Scan for the cell matching the given text and deliver its [X, Y] coordinate at center. 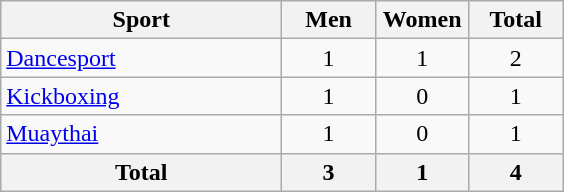
3 [329, 172]
Dancesport [142, 58]
4 [516, 172]
Sport [142, 20]
2 [516, 58]
Kickboxing [142, 96]
Women [422, 20]
Men [329, 20]
Muaythai [142, 134]
